Extract the (x, y) coordinate from the center of the cell holding the provided text.  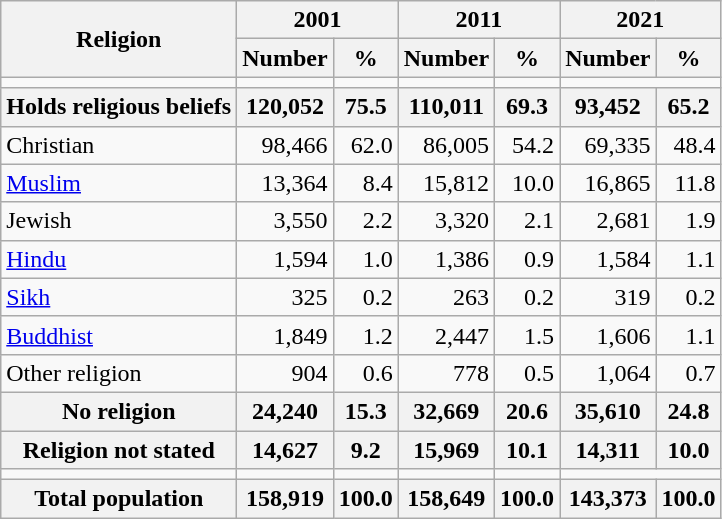
11.8 (688, 183)
75.5 (366, 107)
69,335 (608, 145)
110,011 (446, 107)
69.3 (528, 107)
1,849 (285, 335)
Religion (119, 39)
10.1 (528, 449)
93,452 (608, 107)
32,669 (446, 411)
13,364 (285, 183)
1,584 (608, 259)
2011 (478, 20)
Religion not stated (119, 449)
Christian (119, 145)
15.3 (366, 411)
86,005 (446, 145)
158,649 (446, 499)
62.0 (366, 145)
0.5 (528, 373)
3,320 (446, 221)
98,466 (285, 145)
Hindu (119, 259)
24,240 (285, 411)
Buddhist (119, 335)
65.2 (688, 107)
Jewish (119, 221)
15,969 (446, 449)
16,865 (608, 183)
2021 (640, 20)
2001 (318, 20)
8.4 (366, 183)
1.5 (528, 335)
1,606 (608, 335)
1,594 (285, 259)
48.4 (688, 145)
14,627 (285, 449)
Holds religious beliefs (119, 107)
1.9 (688, 221)
2.2 (366, 221)
325 (285, 297)
263 (446, 297)
9.2 (366, 449)
319 (608, 297)
1.2 (366, 335)
20.6 (528, 411)
15,812 (446, 183)
35,610 (608, 411)
No religion (119, 411)
Total population (119, 499)
143,373 (608, 499)
904 (285, 373)
3,550 (285, 221)
Sikh (119, 297)
2.1 (528, 221)
158,919 (285, 499)
54.2 (528, 145)
Muslim (119, 183)
1.0 (366, 259)
14,311 (608, 449)
2,681 (608, 221)
1,386 (446, 259)
Other religion (119, 373)
0.7 (688, 373)
1,064 (608, 373)
120,052 (285, 107)
0.6 (366, 373)
0.9 (528, 259)
24.8 (688, 411)
778 (446, 373)
2,447 (446, 335)
